Search for the cell housing the specified text and yield its (X, Y) center coordinate. 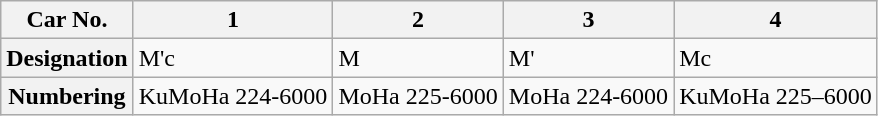
Car No. (67, 20)
MoHa 224-6000 (588, 96)
M (418, 58)
2 (418, 20)
4 (776, 20)
M' (588, 58)
1 (233, 20)
KuMoHa 225–6000 (776, 96)
Mc (776, 58)
KuMoHa 224-6000 (233, 96)
MoHa 225-6000 (418, 96)
M'c (233, 58)
Numbering (67, 96)
3 (588, 20)
Designation (67, 58)
